Scan for the cell matching the given text and deliver its (X, Y) coordinate at center. 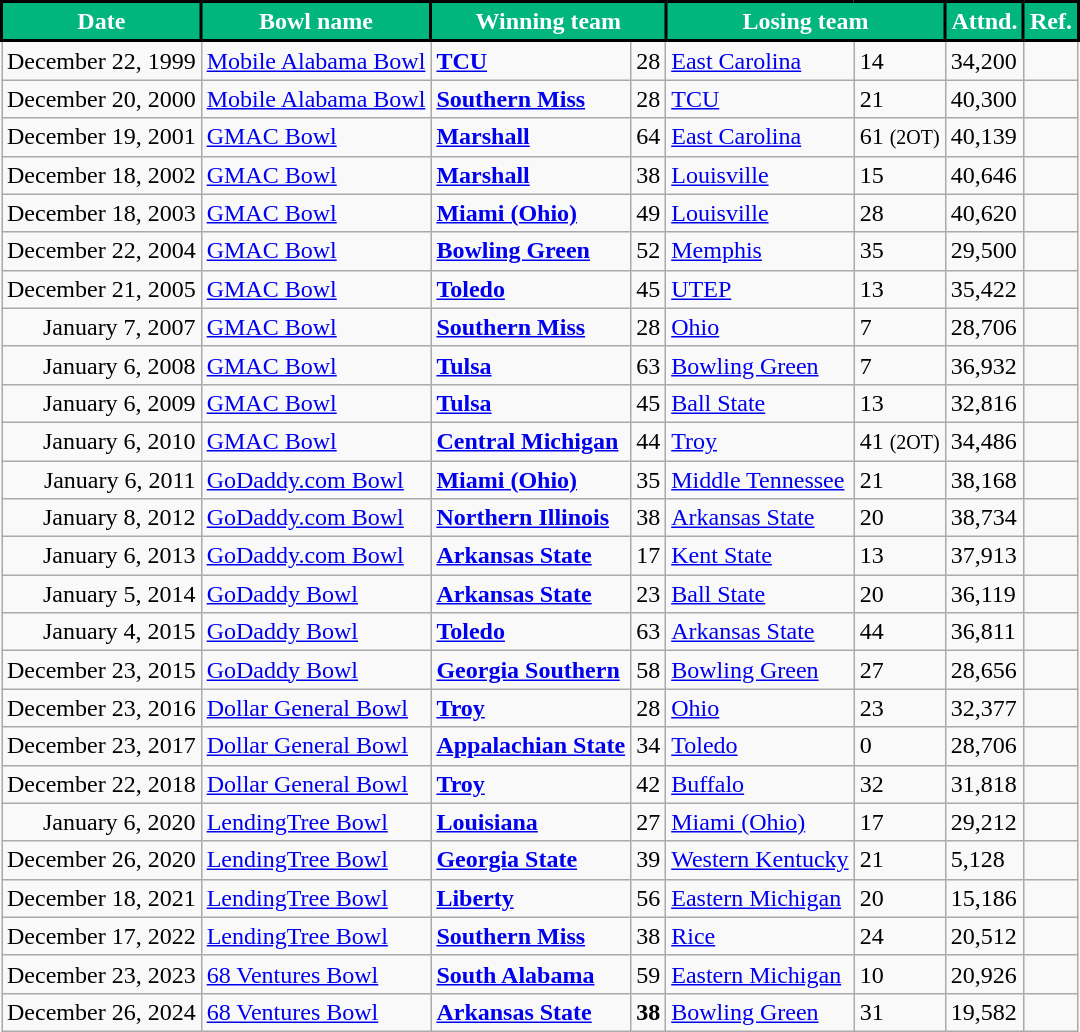
January 7, 2007 (102, 327)
36,119 (984, 594)
Louisiana (531, 822)
20,926 (984, 974)
December 18, 2002 (102, 175)
42 (648, 784)
January 6, 2020 (102, 822)
January 6, 2010 (102, 441)
January 4, 2015 (102, 632)
36,932 (984, 365)
40,620 (984, 213)
Liberty (531, 898)
December 23, 2016 (102, 708)
December 22, 2018 (102, 784)
15,186 (984, 898)
Middle Tennessee (760, 479)
January 6, 2008 (102, 365)
19,582 (984, 1012)
December 23, 2023 (102, 974)
Ref. (1052, 22)
34,486 (984, 441)
15 (900, 175)
Buffalo (760, 784)
5,128 (984, 860)
35,422 (984, 289)
Kent State (760, 556)
40,646 (984, 175)
December 18, 2021 (102, 898)
December 19, 2001 (102, 137)
December 17, 2022 (102, 936)
Appalachian State (531, 746)
UTEP (760, 289)
Northern Illinois (531, 518)
Winning team (548, 22)
January 6, 2013 (102, 556)
40,300 (984, 99)
64 (648, 137)
December 26, 2020 (102, 860)
January 6, 2009 (102, 403)
34,200 (984, 60)
December 26, 2024 (102, 1012)
20,512 (984, 936)
Losing team (806, 22)
56 (648, 898)
January 6, 2011 (102, 479)
61 (2OT) (900, 137)
38,734 (984, 518)
36,811 (984, 632)
Memphis (760, 251)
0 (900, 746)
December 23, 2015 (102, 670)
59 (648, 974)
31,818 (984, 784)
December 18, 2003 (102, 213)
58 (648, 670)
39 (648, 860)
Bowl name (316, 22)
December 22, 2004 (102, 251)
24 (900, 936)
28,656 (984, 670)
Date (102, 22)
December 21, 2005 (102, 289)
South Alabama (531, 974)
14 (900, 60)
Central Michigan (531, 441)
32,377 (984, 708)
38,168 (984, 479)
29,500 (984, 251)
Western Kentucky (760, 860)
January 5, 2014 (102, 594)
34 (648, 746)
41 (2OT) (900, 441)
Georgia Southern (531, 670)
December 23, 2017 (102, 746)
Attnd. (984, 22)
Georgia State (531, 860)
December 22, 1999 (102, 60)
10 (900, 974)
31 (900, 1012)
49 (648, 213)
32,816 (984, 403)
37,913 (984, 556)
29,212 (984, 822)
December 20, 2000 (102, 99)
32 (900, 784)
52 (648, 251)
January 8, 2012 (102, 518)
40,139 (984, 137)
Rice (760, 936)
